Detect which cell encompasses the target text, then output its (x, y) center coordinate. 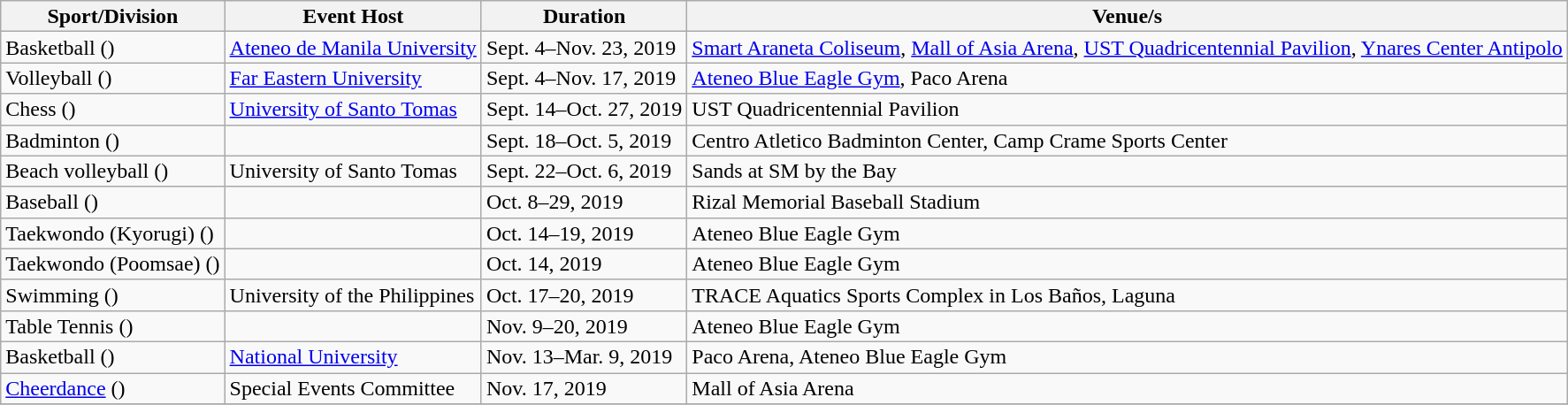
Ateneo Blue Eagle Gym, Paco Arena (1128, 78)
Badminton () (113, 140)
Ateneo de Manila University (353, 48)
Taekwondo (Poomsae) () (113, 264)
Smart Araneta Coliseum, Mall of Asia Arena, UST Quadricentennial Pavilion, Ynares Center Antipolo (1128, 48)
UST Quadricentennial Pavilion (1128, 110)
Oct. 14, 2019 (584, 264)
National University (353, 357)
Nov. 13–Mar. 9, 2019 (584, 357)
Rizal Memorial Baseball Stadium (1128, 202)
University of the Philippines (353, 295)
Sands at SM by the Bay (1128, 172)
Oct. 17–20, 2019 (584, 295)
Event Host (353, 16)
Nov. 9–20, 2019 (584, 325)
Oct. 14–19, 2019 (584, 233)
Volleyball () (113, 78)
Centro Atletico Badminton Center, Camp Crame Sports Center (1128, 140)
Paco Arena, Ateneo Blue Eagle Gym (1128, 357)
Table Tennis () (113, 325)
Sept. 4–Nov. 17, 2019 (584, 78)
Sept. 14–Oct. 27, 2019 (584, 110)
Cheerdance () (113, 389)
Duration (584, 16)
Oct. 8–29, 2019 (584, 202)
TRACE Aquatics Sports Complex in Los Baños, Laguna (1128, 295)
Beach volleyball () (113, 172)
Sept. 18–Oct. 5, 2019 (584, 140)
Nov. 17, 2019 (584, 389)
Sport/Division (113, 16)
Sept. 22–Oct. 6, 2019 (584, 172)
Baseball () (113, 202)
Far Eastern University (353, 78)
Sept. 4–Nov. 23, 2019 (584, 48)
Special Events Committee (353, 389)
Mall of Asia Arena (1128, 389)
Chess () (113, 110)
Swimming () (113, 295)
Venue/s (1128, 16)
Taekwondo (Kyorugi) () (113, 233)
